Provide the (x, y) coordinate of the cell's center where the given text is located.  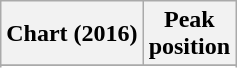
Chart (2016) (72, 34)
Peakposition (189, 34)
